Determine the (x, y) coordinate at the center of the cell enclosing the given text.  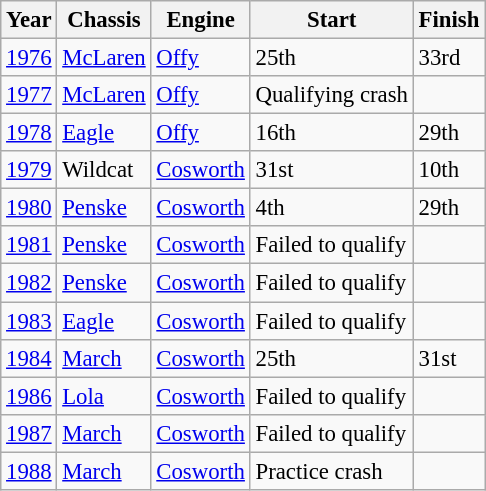
1983 (29, 321)
1982 (29, 283)
Finish (448, 20)
16th (332, 133)
1978 (29, 133)
Year (29, 20)
4th (332, 208)
1986 (29, 396)
1979 (29, 170)
Engine (200, 20)
Lola (104, 396)
33rd (448, 58)
Start (332, 20)
Wildcat (104, 170)
Qualifying crash (332, 95)
1976 (29, 58)
1988 (29, 471)
Practice crash (332, 471)
10th (448, 170)
1977 (29, 95)
1984 (29, 358)
1987 (29, 433)
Chassis (104, 20)
1980 (29, 208)
1981 (29, 245)
